Return the [X, Y] coordinate for the center point of the cell that contains the specified text.  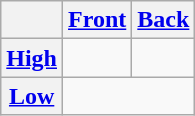
Back [164, 20]
Front [98, 20]
High [32, 58]
Low [32, 96]
